From the cell containing the given text, extract its center point as (x, y) coordinate. 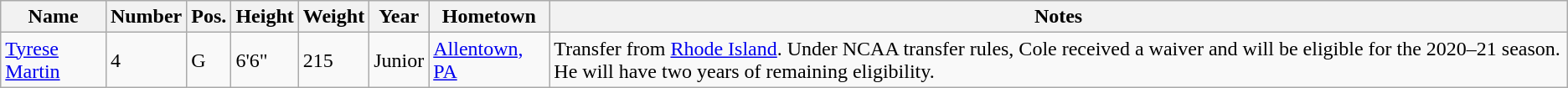
Allentown, PA (489, 60)
Junior (399, 60)
Height (265, 17)
Tyrese Martin (54, 60)
Hometown (489, 17)
6'6" (265, 60)
G (209, 60)
Year (399, 17)
Name (54, 17)
Pos. (209, 17)
Notes (1059, 17)
Number (146, 17)
215 (333, 60)
4 (146, 60)
Weight (333, 17)
